Return (x, y) of the center of cell containing provided text 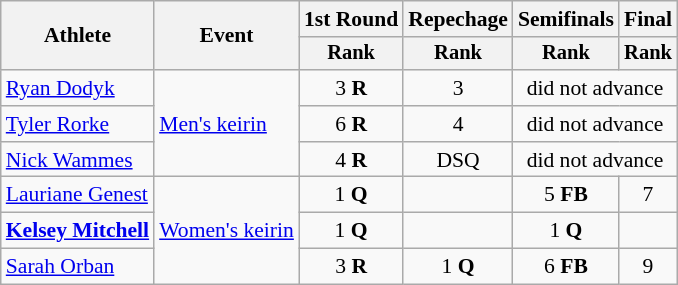
Final (648, 19)
4 R (351, 160)
Lauriane Genest (78, 195)
DSQ (458, 160)
Women's keirin (226, 230)
Sarah Orban (78, 267)
6 R (351, 124)
9 (648, 267)
3 (458, 88)
Event (226, 36)
Athlete (78, 36)
5 FB (566, 195)
6 FB (566, 267)
Nick Wammes (78, 160)
Ryan Dodyk (78, 88)
Semifinals (566, 19)
Kelsey Mitchell (78, 231)
7 (648, 195)
4 (458, 124)
Tyler Rorke (78, 124)
1st Round (351, 19)
Repechage (458, 19)
Men's keirin (226, 124)
